Output the [x, y] coordinate of the center of the cell containing the given text.  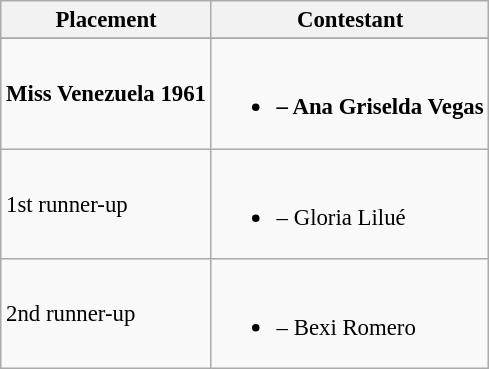
Miss Venezuela 1961 [106, 94]
– Bexi Romero [350, 314]
Contestant [350, 20]
2nd runner-up [106, 314]
– Gloria Lilué [350, 204]
Placement [106, 20]
1st runner-up [106, 204]
– Ana Griselda Vegas [350, 94]
